For the text-containing cell, return its midpoint in (X, Y) coordinate format. 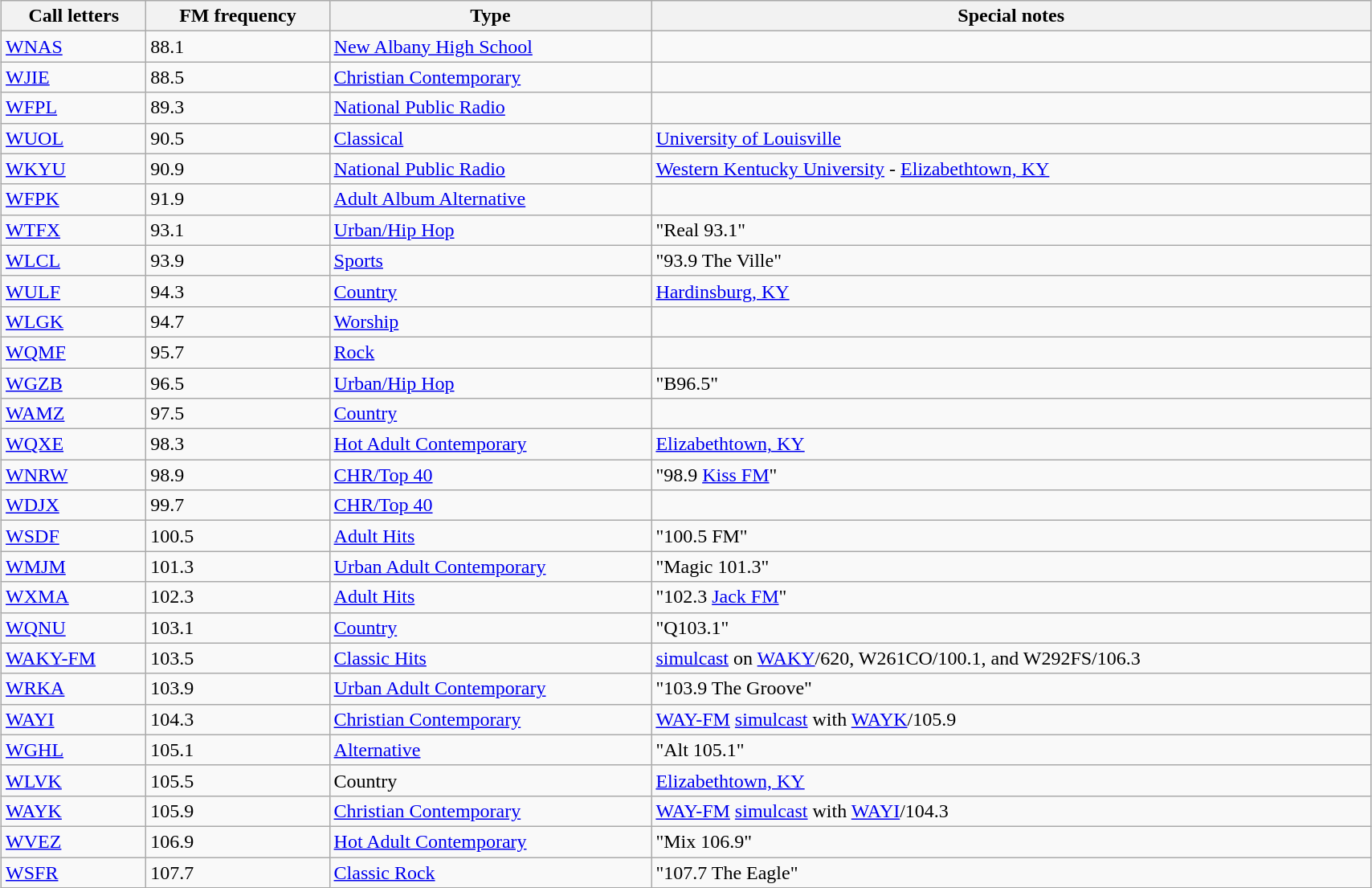
Western Kentucky University - Elizabethtown, KY (1011, 169)
"107.7 The Eagle" (1011, 872)
WJIE (74, 77)
WAYK (74, 811)
WQNU (74, 628)
"102.3 Jack FM" (1011, 597)
93.1 (238, 230)
Classic Hits (490, 658)
"98.9 Kiss FM" (1011, 475)
WSDF (74, 536)
99.7 (238, 505)
Sports (490, 260)
93.9 (238, 260)
WVEZ (74, 841)
"Real 93.1" (1011, 230)
"Alt 105.1" (1011, 750)
WLVK (74, 780)
"Q103.1" (1011, 628)
105.1 (238, 750)
WTFX (74, 230)
Worship (490, 321)
Call letters (74, 16)
WFPK (74, 199)
University of Louisville (1011, 138)
Special notes (1011, 16)
simulcast on WAKY/620, W261CO/100.1, and W292FS/106.3 (1011, 658)
Classic Rock (490, 872)
"B96.5" (1011, 383)
103.5 (238, 658)
WKYU (74, 169)
90.5 (238, 138)
WMJM (74, 567)
105.5 (238, 780)
New Albany High School (490, 47)
WRKA (74, 689)
103.1 (238, 628)
Classical (490, 138)
94.3 (238, 291)
WNRW (74, 475)
91.9 (238, 199)
Alternative (490, 750)
"Mix 106.9" (1011, 841)
WNAS (74, 47)
Adult Album Alternative (490, 199)
WLCL (74, 260)
98.3 (238, 444)
88.5 (238, 77)
90.9 (238, 169)
"93.9 The Ville" (1011, 260)
WXMA (74, 597)
89.3 (238, 108)
"Magic 101.3" (1011, 567)
94.7 (238, 321)
98.9 (238, 475)
106.9 (238, 841)
WAY-FM simulcast with WAYK/105.9 (1011, 719)
107.7 (238, 872)
88.1 (238, 47)
"100.5 FM" (1011, 536)
105.9 (238, 811)
WAYI (74, 719)
WGZB (74, 383)
97.5 (238, 414)
WQMF (74, 352)
WSFR (74, 872)
WAMZ (74, 414)
104.3 (238, 719)
WLGK (74, 321)
WDJX (74, 505)
WGHL (74, 750)
FM frequency (238, 16)
"103.9 The Groove" (1011, 689)
Type (490, 16)
Rock (490, 352)
Hardinsburg, KY (1011, 291)
103.9 (238, 689)
WUOL (74, 138)
96.5 (238, 383)
101.3 (238, 567)
102.3 (238, 597)
WULF (74, 291)
95.7 (238, 352)
100.5 (238, 536)
WQXE (74, 444)
WAY-FM simulcast with WAYI/104.3 (1011, 811)
WFPL (74, 108)
WAKY-FM (74, 658)
